Detect which cell encompasses the target text, then output its (x, y) center coordinate. 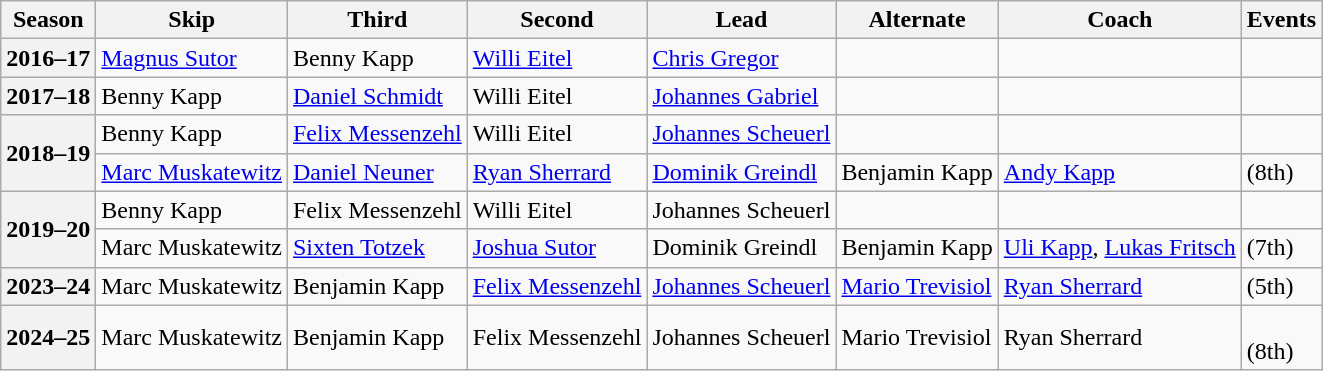
Season (48, 20)
2016–17 (48, 58)
Uli Kapp, Lukas Fritsch (1120, 248)
Second (557, 20)
2023–24 (48, 286)
2018–19 (48, 153)
2017–18 (48, 96)
Andy Kapp (1120, 172)
Alternate (917, 20)
(5th) (1281, 286)
Magnus Sutor (192, 58)
2019–20 (48, 229)
Events (1281, 20)
(7th) (1281, 248)
Third (377, 20)
Daniel Neuner (377, 172)
2024–25 (48, 338)
Daniel Schmidt (377, 96)
Coach (1120, 20)
Lead (742, 20)
Johannes Gabriel (742, 96)
Skip (192, 20)
Sixten Totzek (377, 248)
Chris Gregor (742, 58)
Joshua Sutor (557, 248)
